For the text-containing cell, return its midpoint in (X, Y) coordinate format. 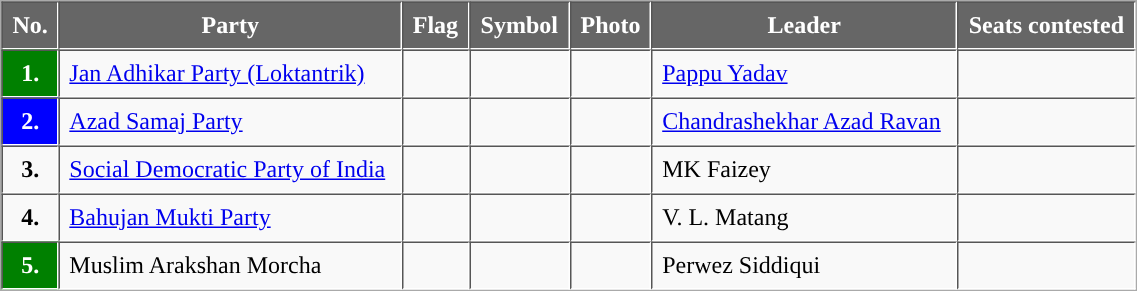
Chandrashekhar Azad Ravan (804, 122)
Seats contested (1047, 26)
Azad Samaj Party (230, 122)
Bahujan Mukti Party (230, 218)
Flag (436, 26)
2. (30, 122)
V. L. Matang (804, 218)
1. (30, 74)
Party (230, 26)
Symbol (519, 26)
5. (30, 266)
Pappu Yadav (804, 74)
Perwez Siddiqui (804, 266)
No. (30, 26)
4. (30, 218)
MK Faizey (804, 170)
Leader (804, 26)
Photo (610, 26)
Jan Adhikar Party (Loktantrik) (230, 74)
Social Democratic Party of India (230, 170)
Muslim Arakshan Morcha (230, 266)
3. (30, 170)
